Return [X, Y] of the center of cell containing provided text 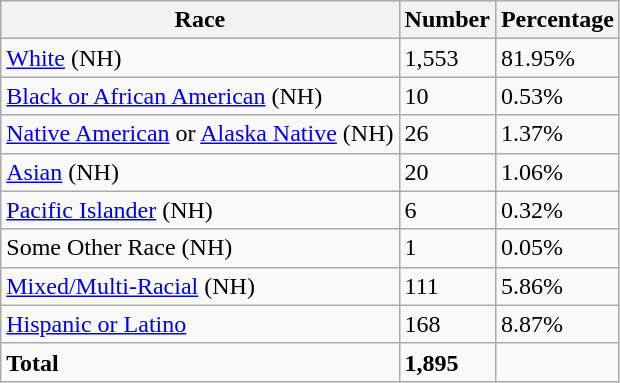
Number [447, 20]
6 [447, 210]
Total [200, 362]
Asian (NH) [200, 172]
Pacific Islander (NH) [200, 210]
5.86% [557, 286]
20 [447, 172]
White (NH) [200, 58]
168 [447, 324]
26 [447, 134]
Percentage [557, 20]
Black or African American (NH) [200, 96]
1 [447, 248]
111 [447, 286]
0.32% [557, 210]
1.37% [557, 134]
0.53% [557, 96]
1,553 [447, 58]
10 [447, 96]
Native American or Alaska Native (NH) [200, 134]
1.06% [557, 172]
Some Other Race (NH) [200, 248]
81.95% [557, 58]
0.05% [557, 248]
Mixed/Multi-Racial (NH) [200, 286]
Hispanic or Latino [200, 324]
1,895 [447, 362]
Race [200, 20]
8.87% [557, 324]
